Capture the cell that displays the provided text and extract its [x, y] central coordinate. 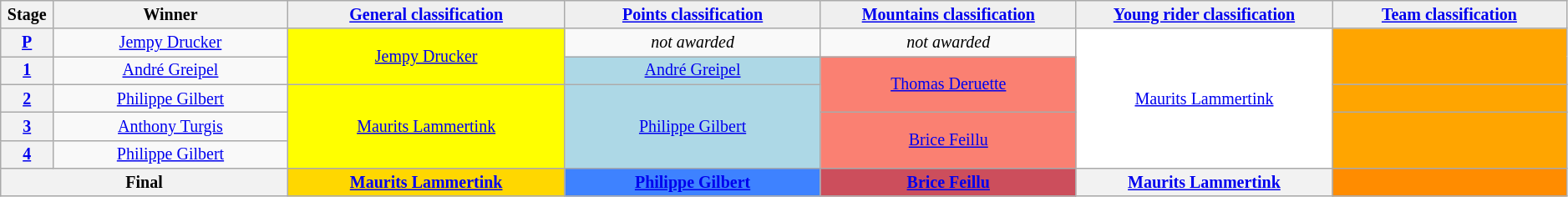
Final [145, 182]
4 [27, 154]
Mountains classification [948, 15]
Anthony Turgis [170, 127]
Team classification [1450, 15]
2 [27, 98]
General classification [426, 15]
Stage [27, 15]
Young rider classification [1204, 15]
Thomas Deruette [948, 85]
1 [27, 70]
Winner [170, 15]
Points classification [693, 15]
P [27, 43]
3 [27, 127]
